From the cell containing the given text, extract its center point as (X, Y) coordinate. 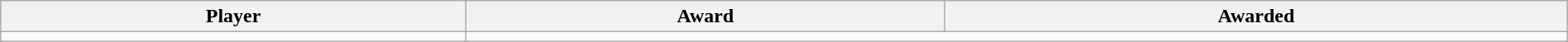
Player (233, 16)
Awarded (1255, 16)
Award (705, 16)
